Provide the [X, Y] coordinate of the cell's center where the given text is located.  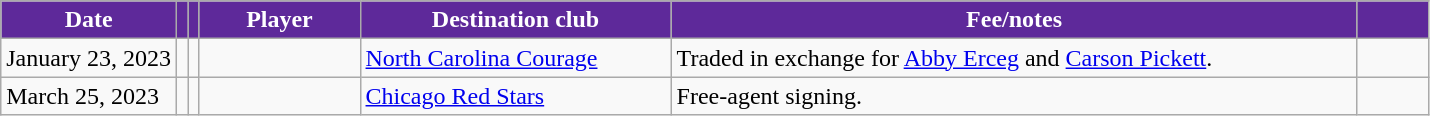
March 25, 2023 [89, 96]
Date [89, 20]
Player [280, 20]
Destination club [516, 20]
North Carolina Courage [516, 58]
Fee/notes [1014, 20]
Chicago Red Stars [516, 96]
Free-agent signing. [1014, 96]
January 23, 2023 [89, 58]
Traded in exchange for Abby Erceg and Carson Pickett. [1014, 58]
